Return (x, y) of the center of cell containing provided text 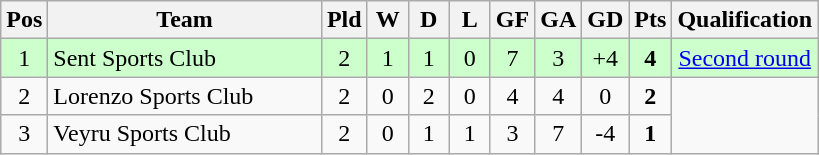
Veyru Sports Club (185, 134)
L (470, 20)
Lorenzo Sports Club (185, 96)
GA (558, 20)
Pos (24, 20)
D (428, 20)
+4 (606, 58)
Team (185, 20)
GD (606, 20)
Second round (745, 58)
Sent Sports Club (185, 58)
GF (512, 20)
-4 (606, 134)
W (388, 20)
Pts (650, 20)
Qualification (745, 20)
Pld (344, 20)
